Capture the cell that displays the provided text and extract its [X, Y] central coordinate. 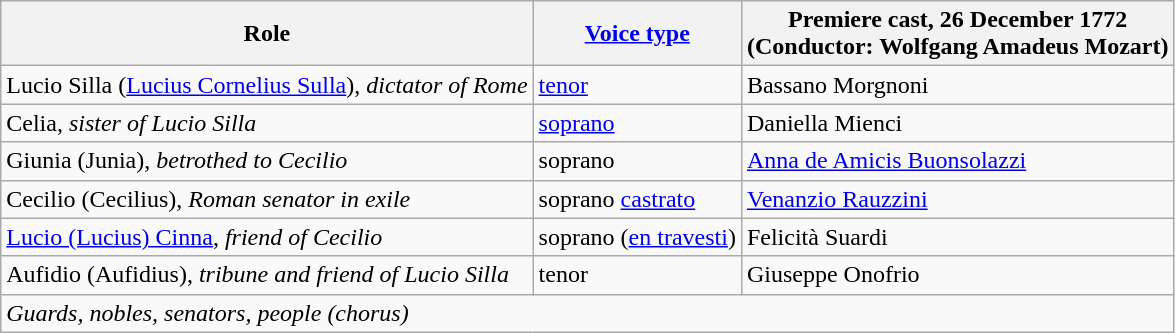
Anna de Amicis Buonsolazzi [958, 161]
Voice type [637, 34]
Giuseppe Onofrio [958, 275]
Lucio (Lucius) Cinna, friend of Cecilio [267, 237]
Lucio Silla (Lucius Cornelius Sulla), dictator of Rome [267, 85]
Venanzio Rauzzini [958, 199]
Premiere cast, 26 December 1772(Conductor: Wolfgang Amadeus Mozart) [958, 34]
Celia, sister of Lucio Silla [267, 123]
Daniella Mienci [958, 123]
soprano (en travesti) [637, 237]
Giunia (Junia), betrothed to Cecilio [267, 161]
Bassano Morgnoni [958, 85]
Cecilio (Cecilius), Roman senator in exile [267, 199]
Felicità Suardi [958, 237]
Guards, nobles, senators, people (chorus) [588, 313]
Aufidio (Aufidius), tribune and friend of Lucio Silla [267, 275]
Role [267, 34]
soprano castrato [637, 199]
